From the cell containing the given text, extract its center point as (X, Y) coordinate. 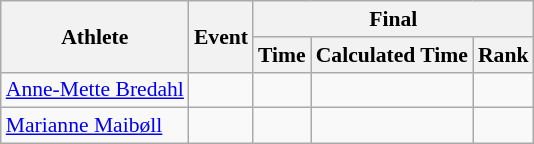
Time (282, 55)
Calculated Time (392, 55)
Anne-Mette Bredahl (95, 90)
Event (221, 36)
Marianne Maibøll (95, 126)
Final (393, 19)
Athlete (95, 36)
Rank (504, 55)
